Scan for the cell matching the given text and deliver its [X, Y] coordinate at center. 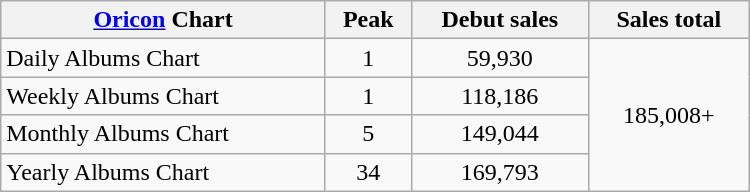
Weekly Albums Chart [164, 96]
Daily Albums Chart [164, 58]
Debut sales [500, 20]
118,186 [500, 96]
Sales total [668, 20]
59,930 [500, 58]
Monthly Albums Chart [164, 134]
149,044 [500, 134]
34 [368, 172]
Yearly Albums Chart [164, 172]
5 [368, 134]
Peak [368, 20]
185,008+ [668, 115]
Oricon Chart [164, 20]
169,793 [500, 172]
